Extract the (X, Y) coordinate from the center of the cell holding the provided text.  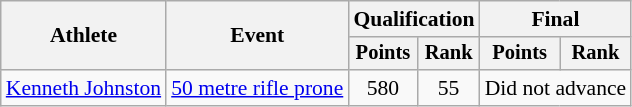
55 (449, 88)
Kenneth Johnston (84, 88)
580 (382, 88)
Athlete (84, 36)
Did not advance (556, 88)
Final (556, 19)
50 metre rifle prone (257, 88)
Event (257, 36)
Qualification (414, 19)
